Return the (x, y) coordinate for the center point of the cell that contains the specified text.  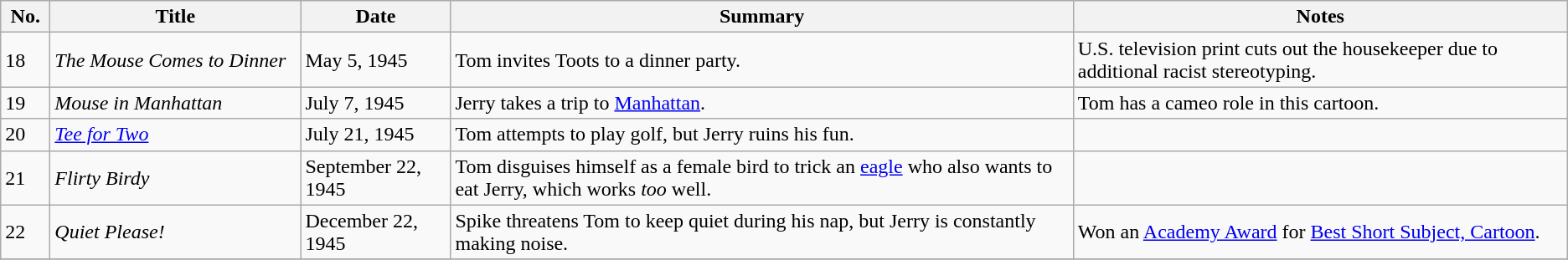
December 22, 1945 (375, 232)
18 (25, 60)
Tom attempts to play golf, but Jerry ruins his fun. (762, 135)
Tom disguises himself as a female bird to trick an eagle who also wants to eat Jerry, which works too well. (762, 177)
Won an Academy Award for Best Short Subject, Cartoon. (1320, 232)
U.S. television print cuts out the housekeeper due to additional racist stereotyping. (1320, 60)
21 (25, 177)
Notes (1320, 17)
July 21, 1945 (375, 135)
May 5, 1945 (375, 60)
The Mouse Comes to Dinner (176, 60)
20 (25, 135)
July 7, 1945 (375, 103)
22 (25, 232)
19 (25, 103)
Date (375, 17)
Spike threatens Tom to keep quiet during his nap, but Jerry is constantly making noise. (762, 232)
Jerry takes a trip to Manhattan. (762, 103)
Title (176, 17)
Summary (762, 17)
Mouse in Manhattan (176, 103)
Tee for Two (176, 135)
September 22, 1945 (375, 177)
Tom has a cameo role in this cartoon. (1320, 103)
Flirty Birdy (176, 177)
No. (25, 17)
Tom invites Toots to a dinner party. (762, 60)
Quiet Please! (176, 232)
